Provide the (x, y) coordinate of the cell's center where the given text is located.  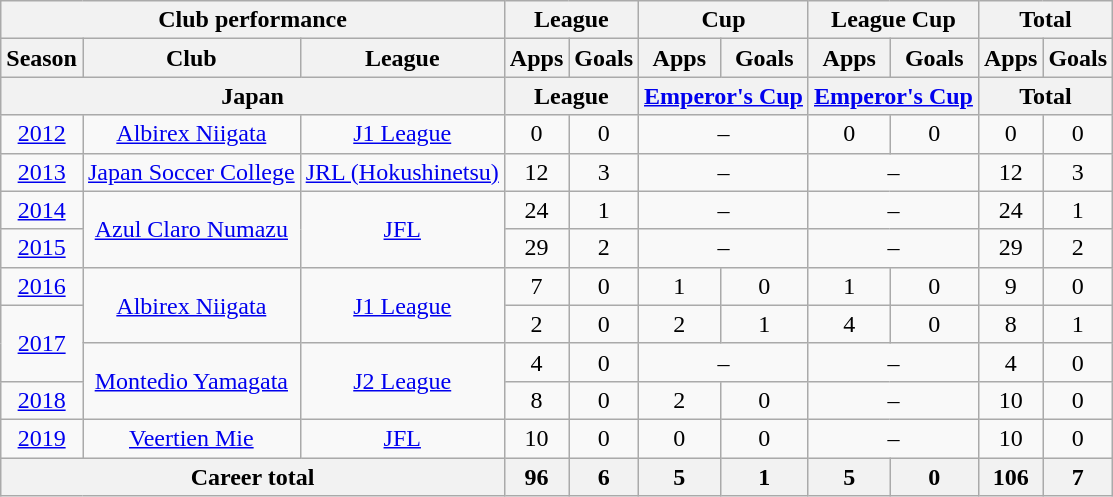
Japan (253, 96)
9 (1010, 286)
106 (1010, 477)
96 (536, 477)
2016 (42, 286)
2015 (42, 248)
2013 (42, 172)
Azul Claro Numazu (191, 229)
Cup (724, 20)
Japan Soccer College (191, 172)
Season (42, 58)
Club (191, 58)
2018 (42, 400)
JRL (Hokushinetsu) (402, 172)
Montedio Yamagata (191, 381)
Club performance (253, 20)
Veertien Mie (191, 438)
2019 (42, 438)
League Cup (893, 20)
2014 (42, 210)
Career total (253, 477)
J2 League (402, 381)
2017 (42, 343)
6 (604, 477)
2012 (42, 134)
